Determine the (x, y) coordinate at the center of the cell enclosing the given text.  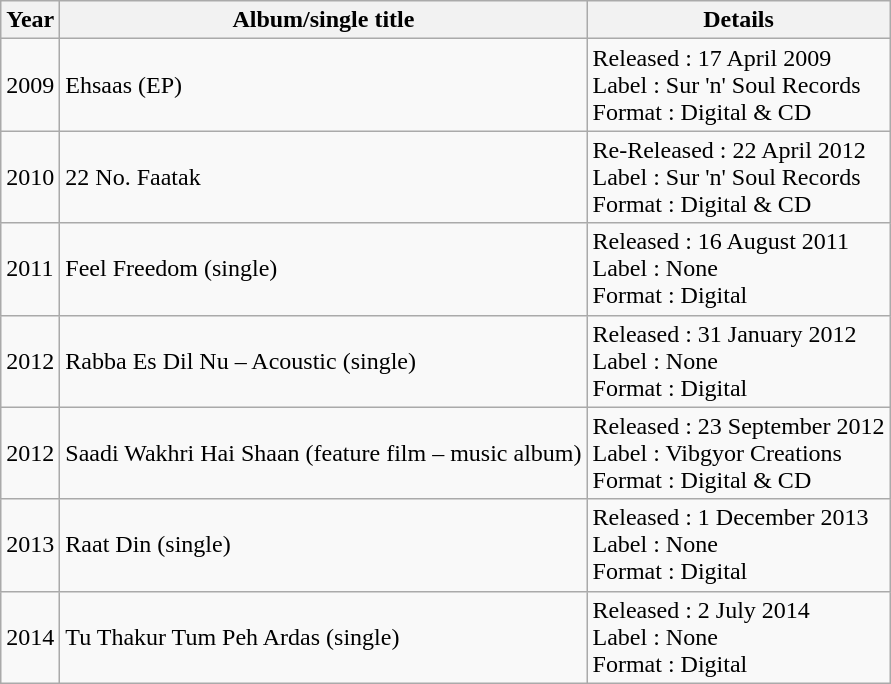
Tu Thakur Tum Peh Ardas (single) (324, 637)
22 No. Faatak (324, 177)
Saadi Wakhri Hai Shaan (feature film – music album) (324, 453)
Released : 17 April 2009Label : Sur 'n' Soul RecordsFormat : Digital & CD (738, 85)
Raat Din (single) (324, 545)
Year (30, 20)
Rabba Es Dil Nu – Acoustic (single) (324, 361)
Ehsaas (EP) (324, 85)
Released : 2 July 2014Label : NoneFormat : Digital (738, 637)
2013 (30, 545)
Released : 31 January 2012Label : NoneFormat : Digital (738, 361)
Released : 23 September 2012Label : Vibgyor CreationsFormat : Digital & CD (738, 453)
Released : 16 August 2011Label : NoneFormat : Digital (738, 269)
Album/single title (324, 20)
Released : 1 December 2013Label : NoneFormat : Digital (738, 545)
2011 (30, 269)
2009 (30, 85)
2014 (30, 637)
2010 (30, 177)
Details (738, 20)
Feel Freedom (single) (324, 269)
Re-Released : 22 April 2012Label : Sur 'n' Soul RecordsFormat : Digital & CD (738, 177)
